Return (x, y) of the center of cell containing provided text 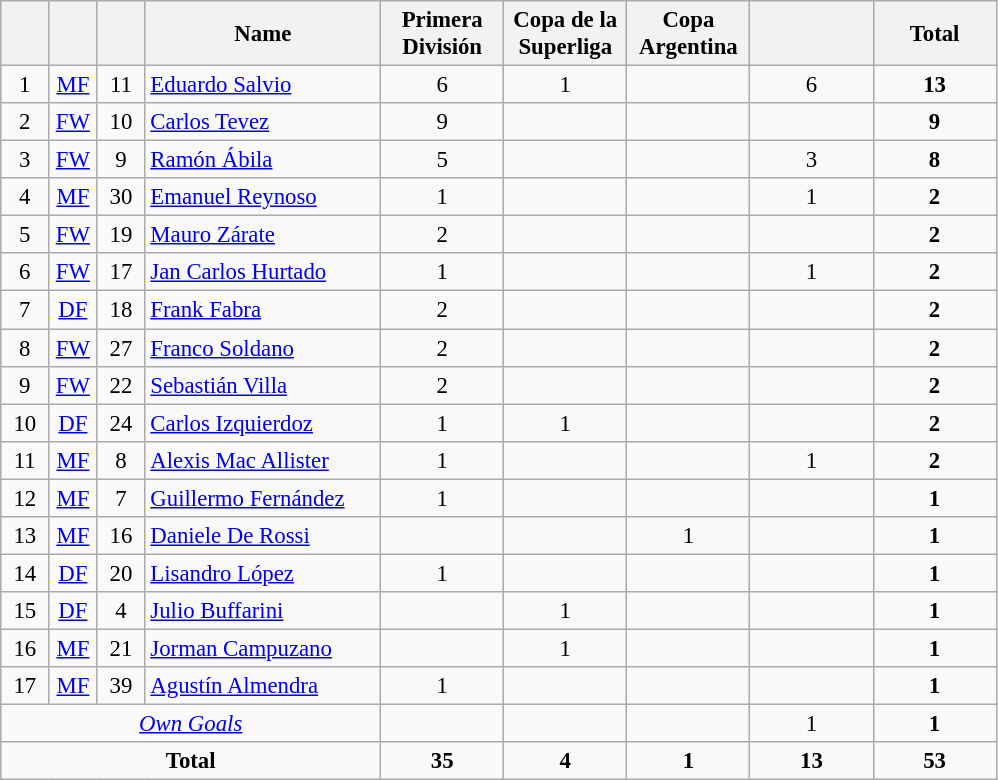
Sebastián Villa (263, 385)
30 (121, 197)
27 (121, 348)
Carlos Izquierdoz (263, 423)
Name (263, 34)
14 (25, 573)
Alexis Mac Allister (263, 460)
24 (121, 423)
Primera División (442, 34)
Ramón Ábila (263, 160)
Franco Soldano (263, 348)
Julio Buffarini (263, 611)
Copa de la Superliga (566, 34)
Agustín Almendra (263, 686)
Guillermo Fernández (263, 498)
18 (121, 310)
12 (25, 498)
Frank Fabra (263, 310)
53 (934, 761)
Carlos Tevez (263, 122)
Daniele De Rossi (263, 536)
Own Goals (191, 724)
Copa Argentina (688, 34)
20 (121, 573)
Eduardo Salvio (263, 85)
Emanuel Reynoso (263, 197)
21 (121, 648)
Jan Carlos Hurtado (263, 273)
Lisandro López (263, 573)
Jorman Campuzano (263, 648)
15 (25, 611)
39 (121, 686)
19 (121, 235)
22 (121, 385)
Mauro Zárate (263, 235)
35 (442, 761)
